Return (x, y) of the center of cell containing provided text 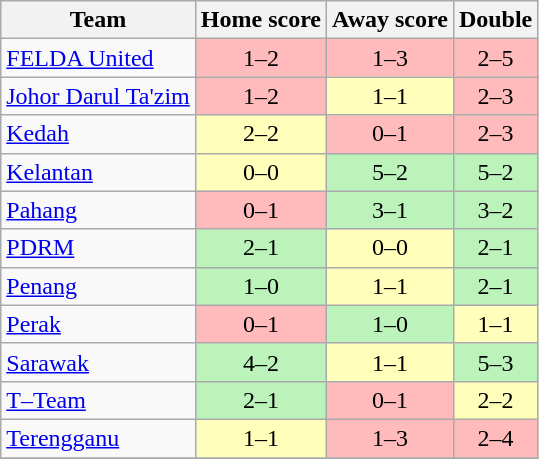
FELDA United (98, 58)
Home score (260, 20)
Penang (98, 286)
Kelantan (98, 172)
Kedah (98, 134)
3–2 (495, 210)
4–2 (260, 362)
Terengganu (98, 438)
3–1 (390, 210)
Team (98, 20)
Johor Darul Ta'zim (98, 96)
2–5 (495, 58)
5–3 (495, 362)
2–4 (495, 438)
Pahang (98, 210)
Sarawak (98, 362)
T–Team (98, 400)
Away score (390, 20)
PDRM (98, 248)
Perak (98, 324)
Double (495, 20)
